Provide the (x, y) coordinate of the cell's center where the given text is located.  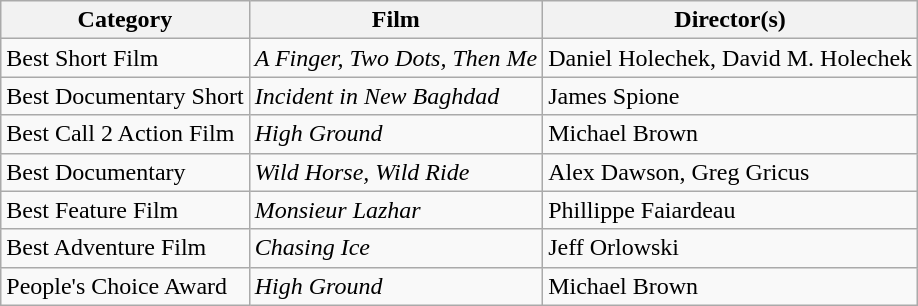
People's Choice Award (125, 286)
Alex Dawson, Greg Gricus (730, 172)
Film (396, 20)
Best Adventure Film (125, 248)
Incident in New Baghdad (396, 96)
Monsieur Lazhar (396, 210)
Best Short Film (125, 58)
Daniel Holechek, David M. Holechek (730, 58)
Best Feature Film (125, 210)
Best Documentary Short (125, 96)
Director(s) (730, 20)
Jeff Orlowski (730, 248)
Phillippe Faiardeau (730, 210)
Wild Horse, Wild Ride (396, 172)
Best Documentary (125, 172)
A Finger, Two Dots, Then Me (396, 58)
Category (125, 20)
Best Call 2 Action Film (125, 134)
Chasing Ice (396, 248)
James Spione (730, 96)
